Find where the given text appears and provide that cell's center as [X, Y] coordinate. 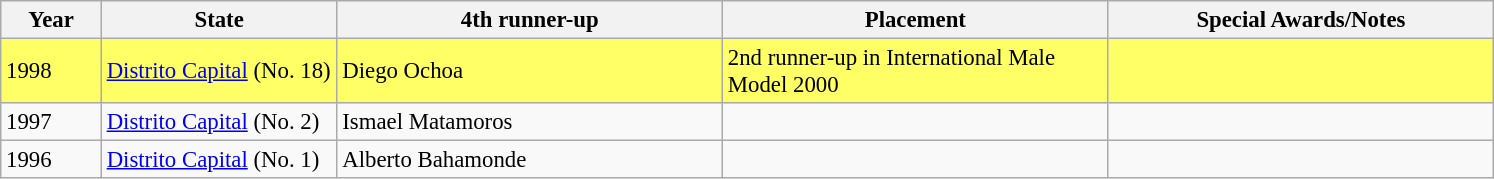
Diego Ochoa [530, 72]
Ismael Matamoros [530, 122]
Placement [916, 20]
1996 [52, 160]
4th runner-up [530, 20]
State [219, 20]
Special Awards/Notes [1301, 20]
1997 [52, 122]
Year [52, 20]
Distrito Capital (No. 2) [219, 122]
1998 [52, 72]
Distrito Capital (No. 1) [219, 160]
2nd runner-up in International Male Model 2000 [916, 72]
Distrito Capital (No. 18) [219, 72]
Alberto Bahamonde [530, 160]
